Scan for the cell matching the given text and deliver its [x, y] coordinate at center. 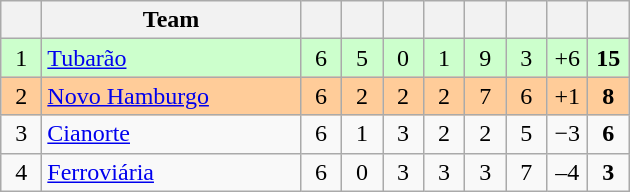
15 [608, 58]
+1 [568, 96]
Novo Hamburgo [172, 96]
Tubarão [172, 58]
Ferroviária [172, 172]
Team [172, 20]
–4 [568, 172]
+6 [568, 58]
9 [486, 58]
8 [608, 96]
−3 [568, 134]
Cianorte [172, 134]
4 [22, 172]
